Return (x, y) of the center of cell containing provided text 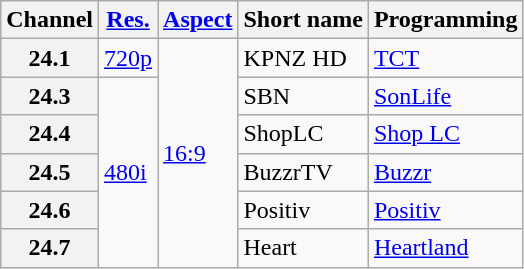
Aspect (198, 20)
720p (128, 58)
ShopLC (303, 134)
Programming (446, 20)
Channel (50, 20)
24.5 (50, 172)
24.1 (50, 58)
Shop LC (446, 134)
SonLife (446, 96)
TCT (446, 58)
24.4 (50, 134)
Heart (303, 248)
BuzzrTV (303, 172)
24.7 (50, 248)
Res. (128, 20)
Short name (303, 20)
16:9 (198, 153)
24.3 (50, 96)
Buzzr (446, 172)
24.6 (50, 210)
SBN (303, 96)
KPNZ HD (303, 58)
480i (128, 172)
Heartland (446, 248)
